From the cell containing the given text, extract its center point as (X, Y) coordinate. 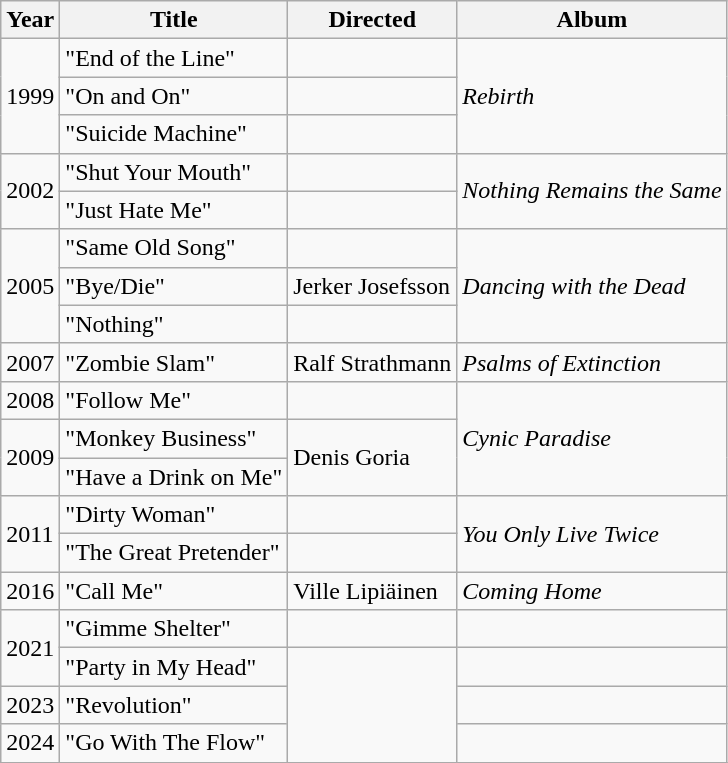
"Suicide Machine" (174, 134)
"Follow Me" (174, 400)
Psalms of Extinction (592, 362)
Album (592, 20)
Coming Home (592, 591)
Year (30, 20)
"Same Old Song" (174, 248)
2023 (30, 705)
"Have a Drink on Me" (174, 477)
"Revolution" (174, 705)
2024 (30, 743)
2011 (30, 534)
You Only Live Twice (592, 534)
2008 (30, 400)
Denis Goria (372, 457)
"Nothing" (174, 324)
"Go With The Flow" (174, 743)
"Shut Your Mouth" (174, 172)
Directed (372, 20)
"The Great Pretender" (174, 553)
Rebirth (592, 96)
"Call Me" (174, 591)
"Dirty Woman" (174, 515)
2002 (30, 191)
Cynic Paradise (592, 438)
"Bye/Die" (174, 286)
1999 (30, 96)
Ralf Strathmann (372, 362)
"Zombie Slam" (174, 362)
"On and On" (174, 96)
2009 (30, 457)
Dancing with the Dead (592, 286)
"Just Hate Me" (174, 210)
Jerker Josefsson (372, 286)
"Party in My Head" (174, 667)
"Monkey Business" (174, 438)
2005 (30, 286)
Nothing Remains the Same (592, 191)
Title (174, 20)
"Gimme Shelter" (174, 629)
Ville Lipiäinen (372, 591)
2007 (30, 362)
2016 (30, 591)
"End of the Line" (174, 58)
2021 (30, 648)
